Find where the given text appears and provide that cell's center as (x, y) coordinate. 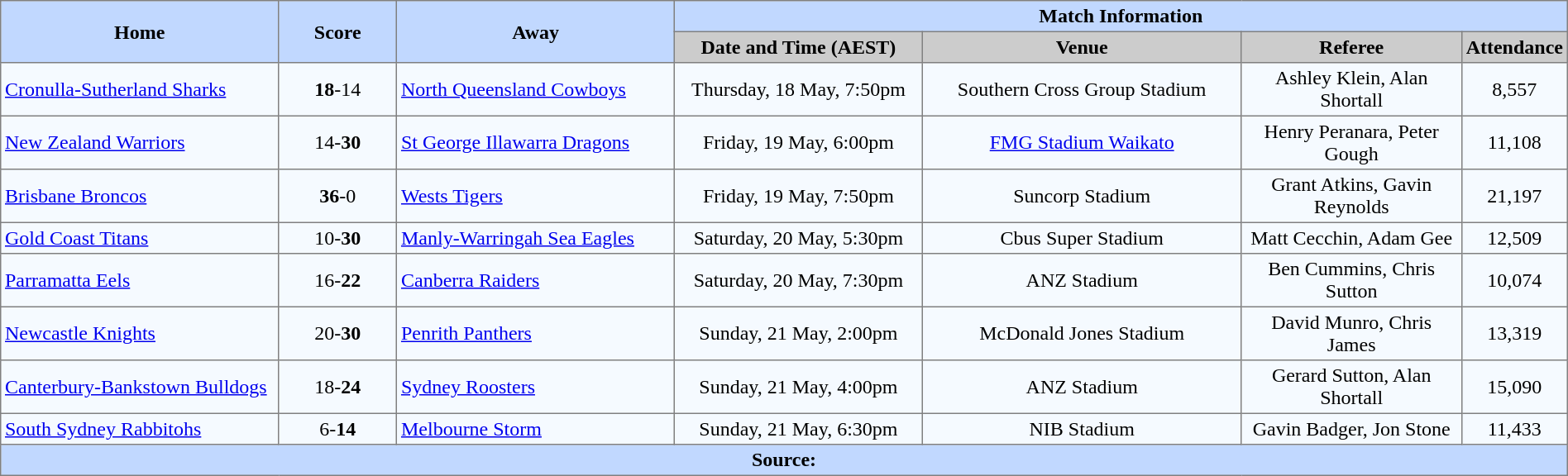
Grant Atkins, Gavin Reynolds (1351, 196)
12,509 (1514, 238)
Friday, 19 May, 7:50pm (798, 196)
6-14 (337, 429)
18-24 (337, 387)
Gavin Badger, Jon Stone (1351, 429)
14-30 (337, 142)
Southern Cross Group Stadium (1082, 89)
Cronulla-Sutherland Sharks (140, 89)
Sunday, 21 May, 6:30pm (798, 429)
36-0 (337, 196)
Score (337, 31)
Sunday, 21 May, 4:00pm (798, 387)
Canterbury-Bankstown Bulldogs (140, 387)
Sunday, 21 May, 2:00pm (798, 333)
North Queensland Cowboys (536, 89)
Cbus Super Stadium (1082, 238)
David Munro, Chris James (1351, 333)
Manly-Warringah Sea Eagles (536, 238)
8,557 (1514, 89)
Attendance (1514, 47)
Canberra Raiders (536, 280)
Ashley Klein, Alan Shortall (1351, 89)
Sydney Roosters (536, 387)
Melbourne Storm (536, 429)
South Sydney Rabbitohs (140, 429)
Penrith Panthers (536, 333)
Henry Peranara, Peter Gough (1351, 142)
10-30 (337, 238)
Suncorp Stadium (1082, 196)
St George Illawarra Dragons (536, 142)
Wests Tigers (536, 196)
Venue (1082, 47)
18-14 (337, 89)
Thursday, 18 May, 7:50pm (798, 89)
New Zealand Warriors (140, 142)
20-30 (337, 333)
11,108 (1514, 142)
Matt Cecchin, Adam Gee (1351, 238)
Away (536, 31)
10,074 (1514, 280)
15,090 (1514, 387)
FMG Stadium Waikato (1082, 142)
NIB Stadium (1082, 429)
Friday, 19 May, 6:00pm (798, 142)
Newcastle Knights (140, 333)
11,433 (1514, 429)
Referee (1351, 47)
16-22 (337, 280)
Brisbane Broncos (140, 196)
Saturday, 20 May, 7:30pm (798, 280)
Saturday, 20 May, 5:30pm (798, 238)
Gold Coast Titans (140, 238)
Home (140, 31)
McDonald Jones Stadium (1082, 333)
21,197 (1514, 196)
Source: (784, 460)
Date and Time (AEST) (798, 47)
Match Information (1121, 17)
Gerard Sutton, Alan Shortall (1351, 387)
Ben Cummins, Chris Sutton (1351, 280)
Parramatta Eels (140, 280)
13,319 (1514, 333)
